Extract the [x, y] coordinate from the center of the cell holding the provided text.  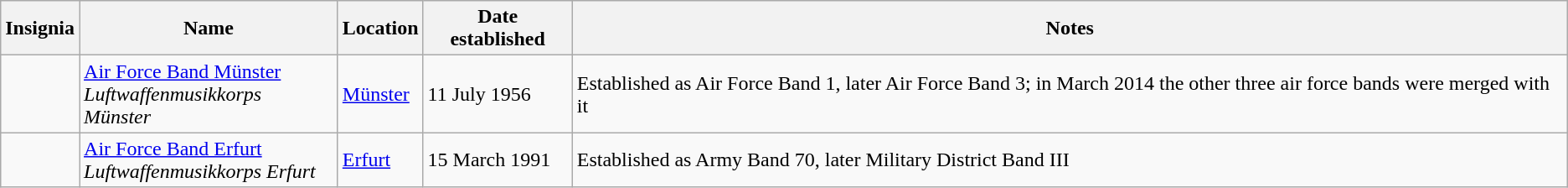
Location [380, 29]
Air Force Band MünsterLuftwaffenmusikkorps Münster [209, 94]
Established as Army Band 70, later Military District Band III [1070, 159]
Münster [380, 94]
15 March 1991 [498, 159]
11 July 1956 [498, 94]
Air Force Band ErfurtLuftwaffenmusikkorps Erfurt [209, 159]
Insignia [40, 29]
Established as Air Force Band 1, later Air Force Band 3; in March 2014 the other three air force bands were merged with it [1070, 94]
Erfurt [380, 159]
Date established [498, 29]
Notes [1070, 29]
Name [209, 29]
